Detect which cell encompasses the target text, then output its [x, y] center coordinate. 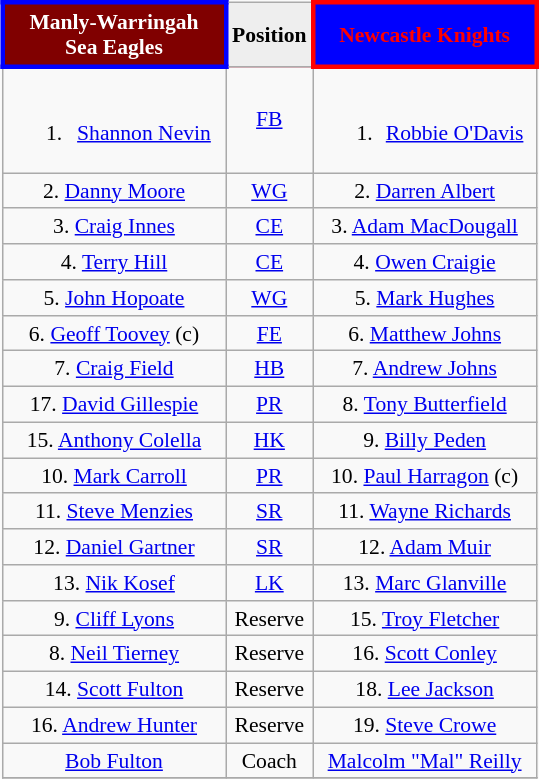
10. Paul Harragon (c) [424, 476]
16. Scott Conley [424, 654]
8. Tony Butterfield [424, 405]
14. Scott Fulton [114, 690]
9. Cliff Lyons [114, 618]
4. Owen Craigie [424, 262]
19. Steve Crowe [424, 725]
15. Anthony Colella [114, 440]
FB [270, 120]
5. Mark Hughes [424, 298]
2. Darren Albert [424, 191]
17. David Gillespie [114, 405]
FE [270, 333]
8. Neil Tierney [114, 654]
7. Andrew Johns [424, 369]
6. Matthew Johns [424, 333]
LK [270, 583]
HK [270, 440]
Manly-WarringahSea Eagles [114, 35]
Position [270, 35]
3. Adam MacDougall [424, 226]
12. Adam Muir [424, 547]
Coach [270, 761]
HB [270, 369]
7. Craig Field [114, 369]
13. Marc Glanville [424, 583]
11. Steve Menzies [114, 511]
6. Geoff Toovey (c) [114, 333]
11. Wayne Richards [424, 511]
Robbie O'Davis [424, 120]
18. Lee Jackson [424, 690]
16. Andrew Hunter [114, 725]
Newcastle Knights [424, 35]
Malcolm "Mal" Reilly [424, 761]
4. Terry Hill [114, 262]
5. John Hopoate [114, 298]
12. Daniel Gartner [114, 547]
10. Mark Carroll [114, 476]
15. Troy Fletcher [424, 618]
Shannon Nevin [114, 120]
3. Craig Innes [114, 226]
2. Danny Moore [114, 191]
13. Nik Kosef [114, 583]
9. Billy Peden [424, 440]
Bob Fulton [114, 761]
